Detect which cell encompasses the target text, then output its (X, Y) center coordinate. 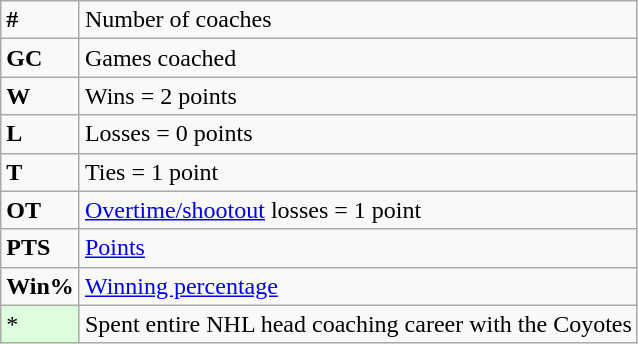
# (40, 20)
Winning percentage (358, 286)
Number of coaches (358, 20)
GC (40, 58)
Ties = 1 point (358, 172)
W (40, 96)
Overtime/shootout losses = 1 point (358, 210)
T (40, 172)
* (40, 324)
OT (40, 210)
PTS (40, 248)
Losses = 0 points (358, 134)
L (40, 134)
Win% (40, 286)
Spent entire NHL head coaching career with the Coyotes (358, 324)
Games coached (358, 58)
Wins = 2 points (358, 96)
Points (358, 248)
